Identify which cell holds the provided text, then report its (X, Y) central coordinate. 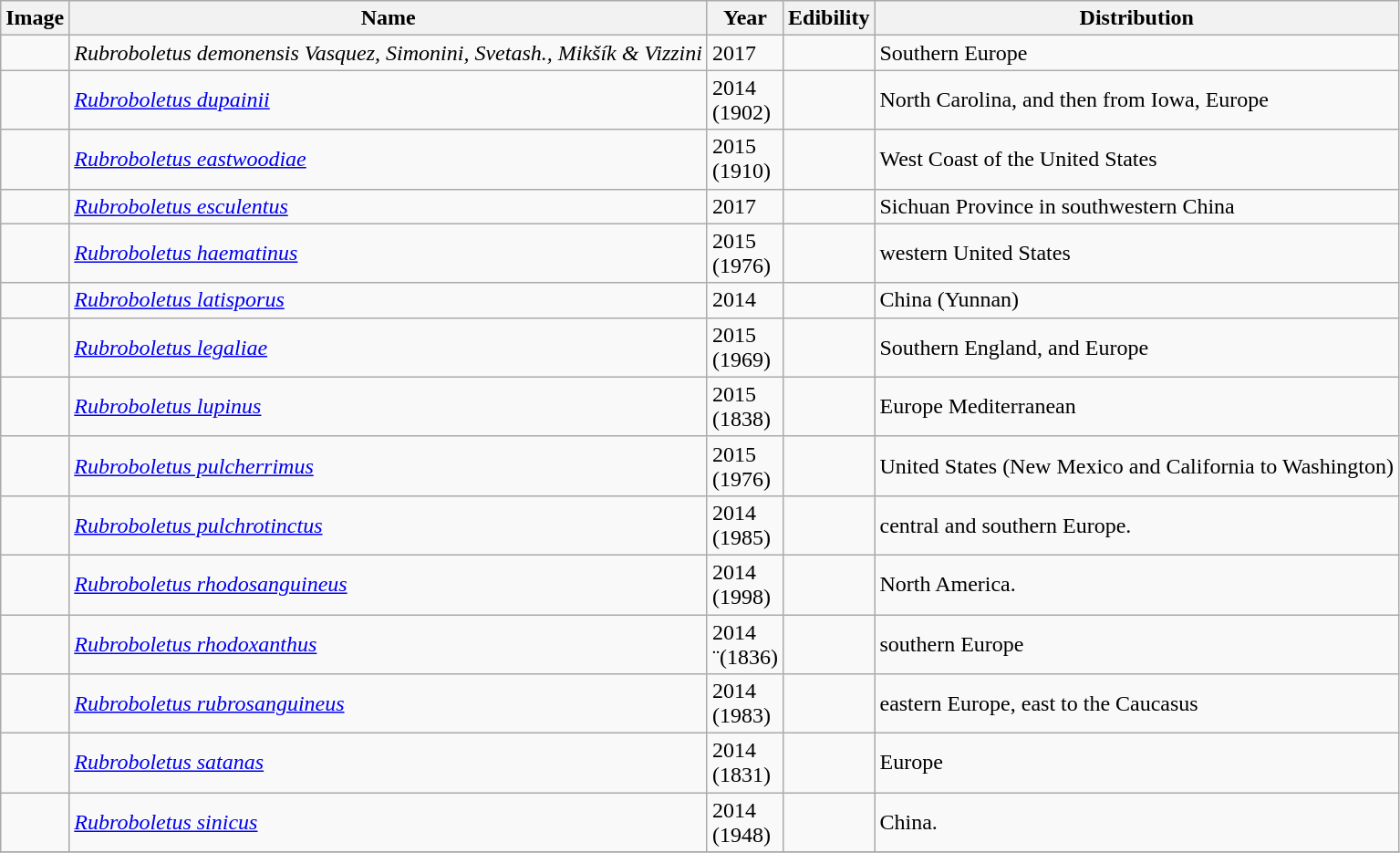
Southern England, and Europe (1136, 347)
North Carolina, and then from Iowa, Europe (1136, 100)
2014¨(1836) (744, 644)
Rubroboletus esculentus (389, 206)
2014 (744, 300)
southern Europe (1136, 644)
2014(1948) (744, 823)
North America. (1136, 584)
2014(1902) (744, 100)
Rubroboletus sinicus (389, 823)
Southern Europe (1136, 53)
2014(1998) (744, 584)
2015(1969) (744, 347)
Rubroboletus pulchrotinctus (389, 525)
Rubroboletus eastwoodiae (389, 159)
Rubroboletus rhodosanguineus (389, 584)
central and southern Europe. (1136, 525)
Rubroboletus dupainii (389, 100)
Rubroboletus satanas (389, 763)
Europe (1136, 763)
China. (1136, 823)
Rubroboletus rhodoxanthus (389, 644)
2014(1831) (744, 763)
Rubroboletus demonensis Vasquez, Simonini, Svetash., Mikšík & Vizzini (389, 53)
Rubroboletus legaliae (389, 347)
Europe Mediterranean (1136, 407)
eastern Europe, east to the Caucasus (1136, 704)
Name (389, 18)
China (Yunnan) (1136, 300)
2014(1985) (744, 525)
Rubroboletus haematinus (389, 254)
Distribution (1136, 18)
2015(1838) (744, 407)
Year (744, 18)
Sichuan Province in southwestern China (1136, 206)
Image (35, 18)
Edibility (829, 18)
United States (New Mexico and California to Washington) (1136, 465)
Rubroboletus lupinus (389, 407)
Rubroboletus latisporus (389, 300)
West Coast of the United States (1136, 159)
Rubroboletus pulcherrimus (389, 465)
2014(1983) (744, 704)
Rubroboletus rubrosanguineus (389, 704)
2015(1910) (744, 159)
western United States (1136, 254)
